Provide the [X, Y] coordinate of the cell's center where the given text is located.  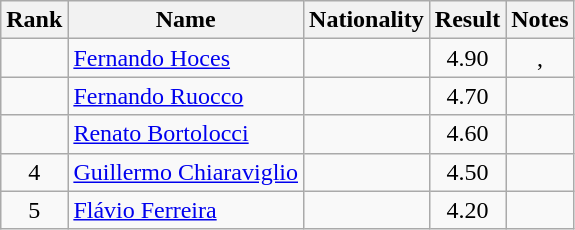
Rank [34, 20]
4 [34, 172]
4.60 [467, 134]
4.50 [467, 172]
Flávio Ferreira [186, 210]
Notes [540, 20]
Name [186, 20]
Nationality [367, 20]
Fernando Ruocco [186, 96]
Renato Bortolocci [186, 134]
Guillermo Chiaraviglio [186, 172]
4.70 [467, 96]
4.20 [467, 210]
Result [467, 20]
Fernando Hoces [186, 58]
4.90 [467, 58]
, [540, 58]
5 [34, 210]
